Scan for the cell matching the given text and deliver its [x, y] coordinate at center. 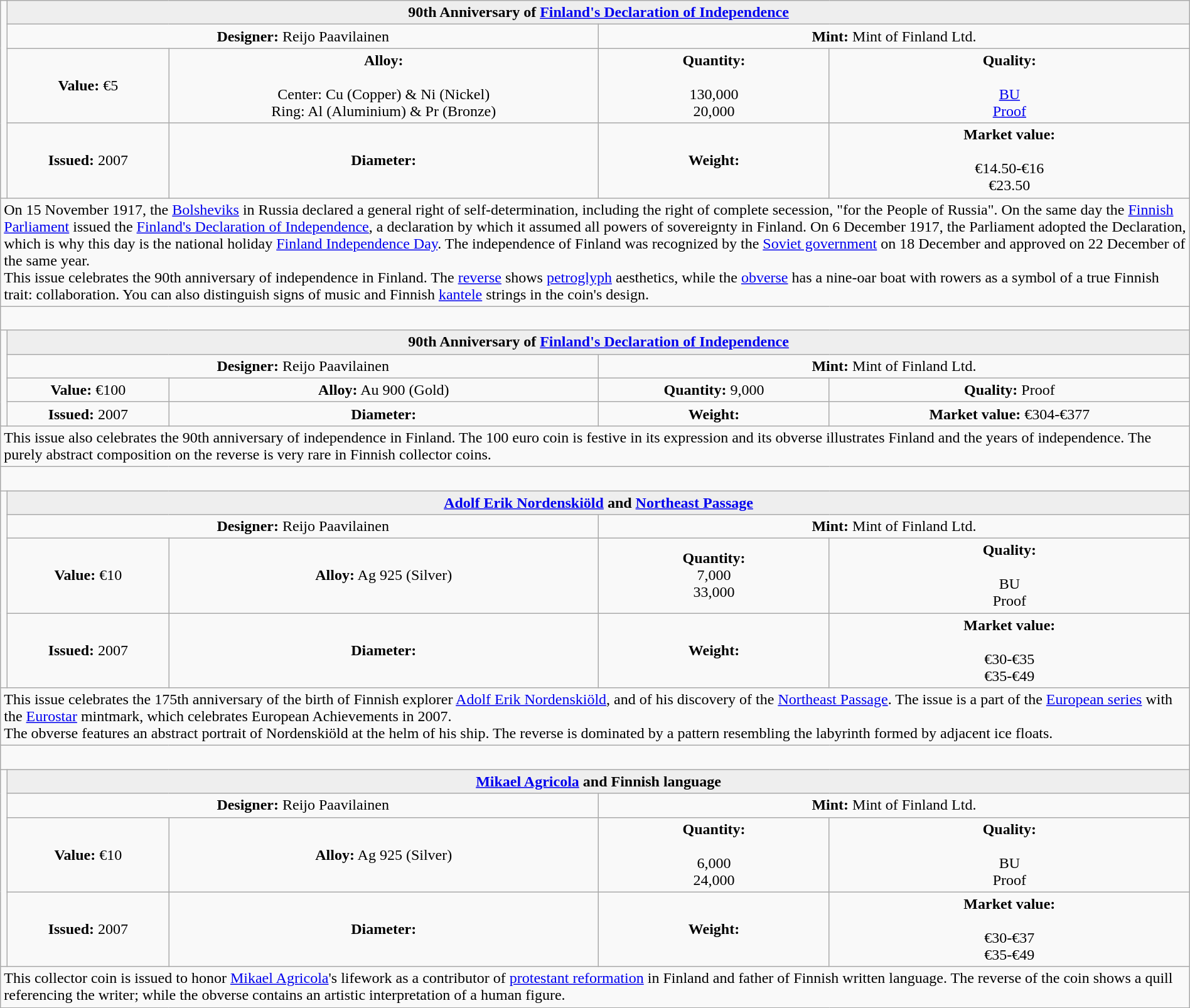
Mikael Agricola and Finnish language [599, 781]
Market value: €30-€35 €35-€49 [1009, 650]
Market value: €304-€377 [1009, 414]
Alloy: Center: Cu (Copper) & Ni (Nickel) Ring: Al (Aluminium) & Pr (Bronze) [384, 85]
Quantity: 7,000 33,000 [714, 576]
Value: €5 [88, 85]
Adolf Erik Nordenskiöld and Northeast Passage [599, 503]
Value: €100 [88, 390]
Quantity: 9,000 [714, 390]
Quantity: 6,000 24,000 [714, 855]
Quality: Proof [1009, 390]
Alloy: Au 900 (Gold) [384, 390]
Market value: €30-€37 €35-€49 [1009, 929]
Market value: €14.50-€16 €23.50 [1009, 161]
Quantity: 130,000 20,000 [714, 85]
